Scan for the cell matching the given text and deliver its (x, y) coordinate at center. 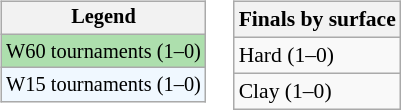
Clay (1–0) (318, 91)
Hard (1–0) (318, 55)
W15 tournaments (1–0) (103, 85)
W60 tournaments (1–0) (103, 51)
Finals by surface (318, 20)
Legend (103, 18)
